From the cell containing the given text, extract its center point as [X, Y] coordinate. 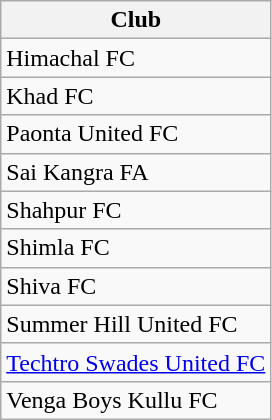
Shiva FC [136, 286]
Himachal FC [136, 58]
Techtro Swades United FC [136, 362]
Summer Hill United FC [136, 324]
Venga Boys Kullu FC [136, 400]
Shahpur FC [136, 210]
Club [136, 20]
Shimla FC [136, 248]
Khad FC [136, 96]
Sai Kangra FA [136, 172]
Paonta United FC [136, 134]
